Determine the (x, y) coordinate at the center of the cell enclosing the given text.  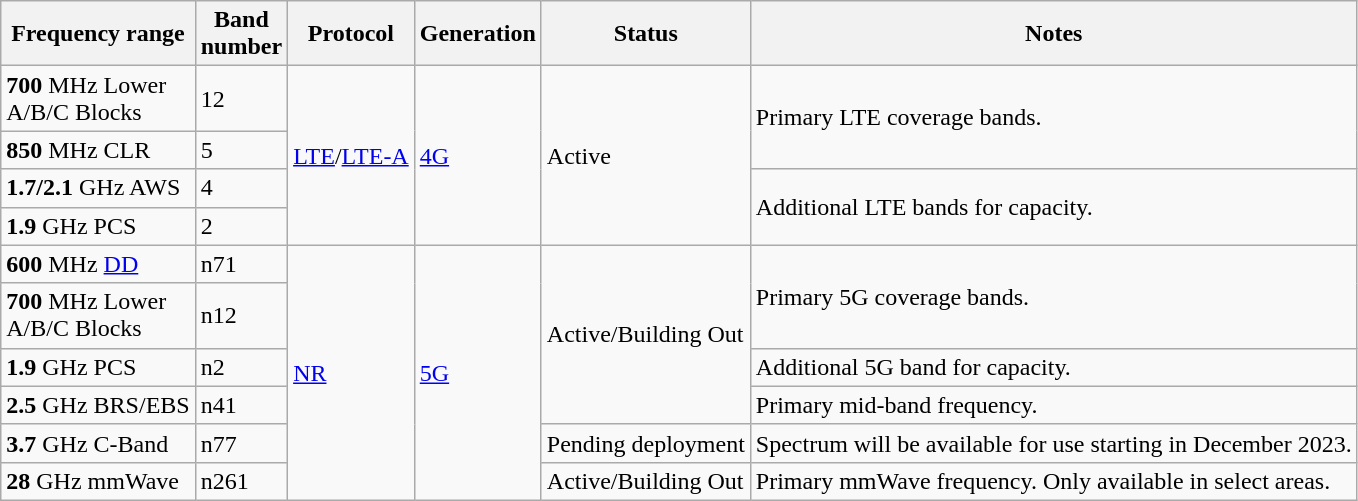
600 MHz DD (98, 264)
28 GHz mmWave (98, 481)
Primary LTE coverage bands. (1054, 118)
NR (352, 372)
Protocol (352, 34)
Generation (478, 34)
n71 (241, 264)
n41 (241, 405)
Spectrum will be available for use starting in December 2023. (1054, 443)
4 (241, 188)
Additional LTE bands for capacity. (1054, 207)
Primary mid-band frequency. (1054, 405)
4G (478, 156)
Frequency range (98, 34)
n2 (241, 367)
850 MHz CLR (98, 150)
Active (646, 156)
LTE/LTE-A (352, 156)
n12 (241, 316)
2.5 GHz BRS/EBS (98, 405)
2 (241, 226)
n261 (241, 481)
Status (646, 34)
Bandnumber (241, 34)
Additional 5G band for capacity. (1054, 367)
Primary mmWave frequency. Only available in select areas. (1054, 481)
12 (241, 98)
Notes (1054, 34)
n77 (241, 443)
3.7 GHz C-Band (98, 443)
1.7/2.1 GHz AWS (98, 188)
5 (241, 150)
Primary 5G coverage bands. (1054, 296)
Pending deployment (646, 443)
5G (478, 372)
